Search for the cell housing the specified text and yield its [x, y] center coordinate. 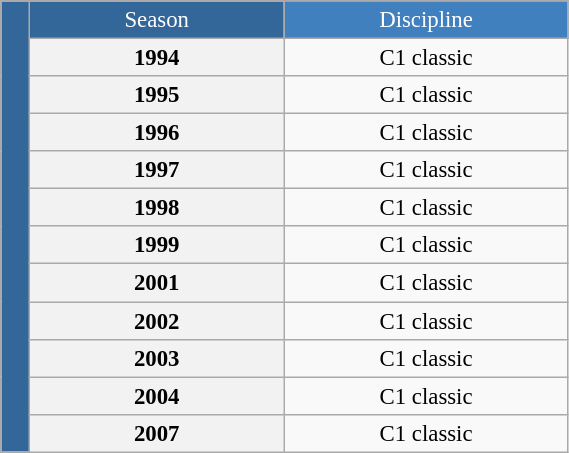
1999 [156, 245]
2003 [156, 358]
1997 [156, 170]
2007 [156, 433]
2002 [156, 321]
1994 [156, 58]
2001 [156, 283]
Season [156, 20]
2004 [156, 396]
Discipline [426, 20]
1996 [156, 133]
1995 [156, 95]
1998 [156, 208]
